Search for the cell housing the specified text and yield its [x, y] center coordinate. 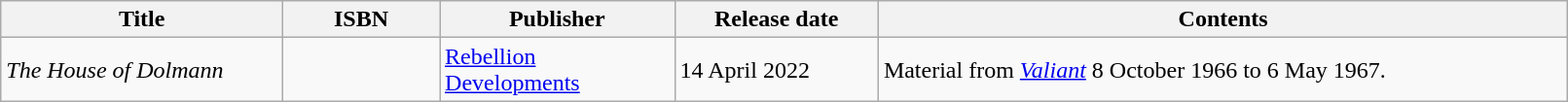
Title [142, 19]
Release date [777, 19]
ISBN [362, 19]
14 April 2022 [777, 70]
Rebellion Developments [558, 70]
Contents [1222, 19]
Material from Valiant 8 October 1966 to 6 May 1967. [1222, 70]
Publisher [558, 19]
The House of Dolmann [142, 70]
